Provide the [X, Y] coordinate of the cell's center where the given text is located.  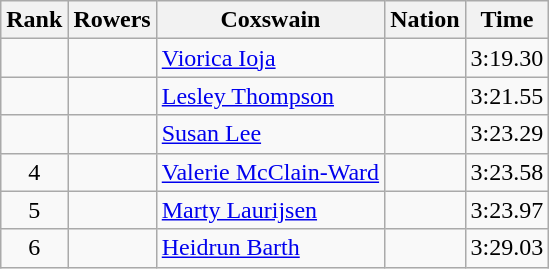
3:21.55 [507, 96]
Time [507, 20]
Heidrun Barth [270, 248]
3:23.29 [507, 134]
5 [34, 210]
3:23.97 [507, 210]
4 [34, 172]
Rank [34, 20]
Marty Laurijsen [270, 210]
3:29.03 [507, 248]
Coxswain [270, 20]
3:23.58 [507, 172]
3:19.30 [507, 58]
Susan Lee [270, 134]
Nation [425, 20]
Viorica Ioja [270, 58]
6 [34, 248]
Lesley Thompson [270, 96]
Valerie McClain-Ward [270, 172]
Rowers [112, 20]
